Provide the [X, Y] coordinate of the cell's center where the given text is located.  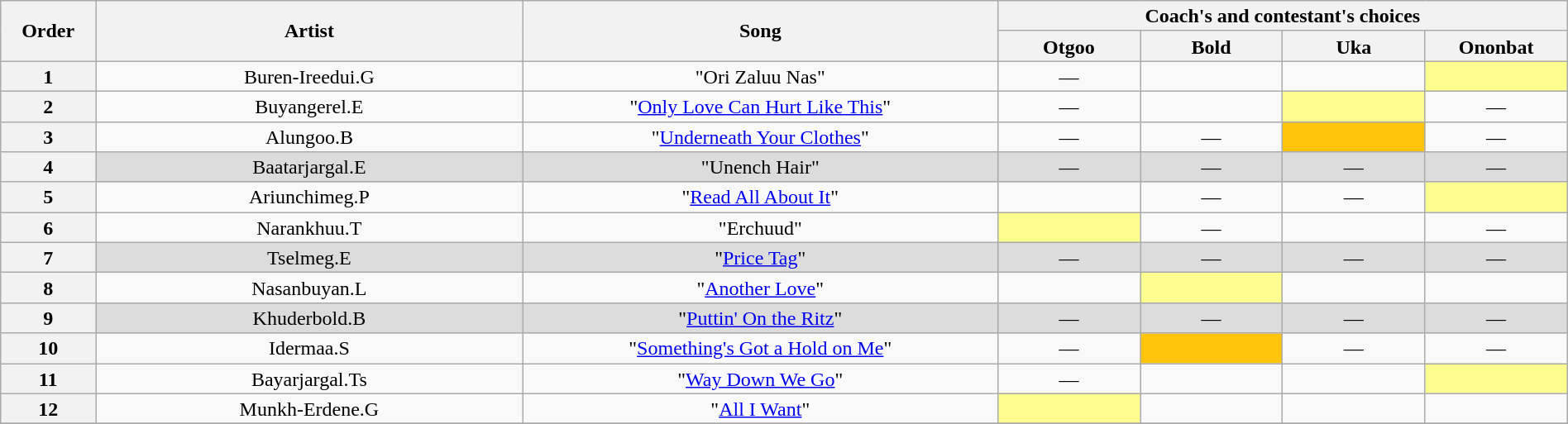
2 [48, 106]
"Read All About It" [760, 197]
Ariunchimeg.P [309, 197]
Coach's and contestant's choices [1282, 17]
Idermaa.S [309, 349]
Order [48, 31]
Bold [1212, 46]
"Erchuud" [760, 228]
"Price Tag" [760, 258]
Khuderbold.B [309, 317]
"Only Love Can Hurt Like This" [760, 106]
10 [48, 349]
12 [48, 408]
"All I Want" [760, 408]
Alungoo.B [309, 137]
11 [48, 379]
1 [48, 76]
3 [48, 137]
Buren-Ireedui.G [309, 76]
"Ori Zaluu Nas" [760, 76]
Otgoo [1068, 46]
Tselmeg.E [309, 258]
8 [48, 288]
6 [48, 228]
4 [48, 167]
"Way Down We Go" [760, 379]
5 [48, 197]
Uka [1354, 46]
Buyangerel.E [309, 106]
Narankhuu.T [309, 228]
Nasanbuyan.L [309, 288]
Bayarjargal.Ts [309, 379]
"Unench Hair" [760, 167]
7 [48, 258]
Ononbat [1496, 46]
9 [48, 317]
"Another Love" [760, 288]
Song [760, 31]
"Something's Got a Hold on Me" [760, 349]
"Puttin' On the Ritz" [760, 317]
Artist [309, 31]
Baatarjargal.E [309, 167]
Munkh-Erdene.G [309, 408]
"Underneath Your Clothes" [760, 137]
